Provide the [x, y] coordinate of the cell's center where the given text is located.  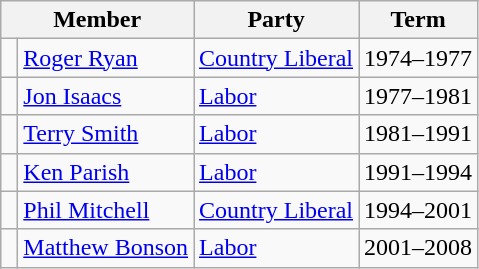
1991–1994 [418, 172]
Jon Isaacs [106, 96]
1994–2001 [418, 210]
2001–2008 [418, 248]
Party [276, 20]
Phil Mitchell [106, 210]
Terry Smith [106, 134]
Roger Ryan [106, 58]
1974–1977 [418, 58]
Member [98, 20]
Matthew Bonson [106, 248]
1981–1991 [418, 134]
1977–1981 [418, 96]
Ken Parish [106, 172]
Term [418, 20]
